Pinpoint the cell where the given text exists, returning its [x, y] midpoint coordinate. 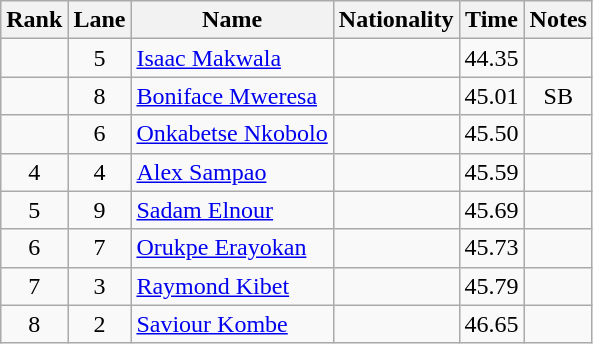
Orukpe Erayokan [232, 248]
45.79 [492, 286]
45.73 [492, 248]
9 [100, 210]
45.01 [492, 96]
Saviour Kombe [232, 324]
45.59 [492, 172]
44.35 [492, 58]
Notes [558, 20]
Lane [100, 20]
45.50 [492, 134]
SB [558, 96]
2 [100, 324]
Boniface Mweresa [232, 96]
Time [492, 20]
Rank [34, 20]
Onkabetse Nkobolo [232, 134]
45.69 [492, 210]
Isaac Makwala [232, 58]
Name [232, 20]
Raymond Kibet [232, 286]
Sadam Elnour [232, 210]
Alex Sampao [232, 172]
3 [100, 286]
Nationality [396, 20]
46.65 [492, 324]
